Search for the cell housing the specified text and yield its (X, Y) center coordinate. 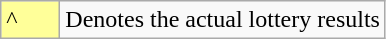
Denotes the actual lottery results (223, 20)
^ (30, 20)
